For the text-containing cell, return its midpoint in (X, Y) coordinate format. 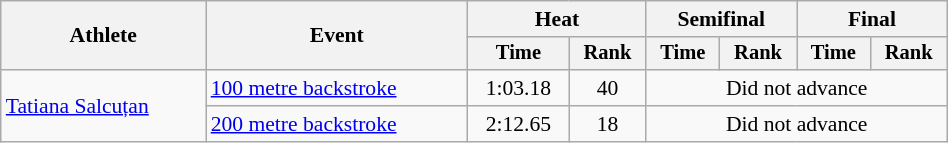
18 (608, 124)
Heat (557, 19)
200 metre backstroke (337, 124)
1:03.18 (518, 88)
Athlete (104, 36)
Final (872, 19)
Event (337, 36)
40 (608, 88)
Tatiana Salcuțan (104, 106)
Semifinal (722, 19)
2:12.65 (518, 124)
100 metre backstroke (337, 88)
